Find where the given text appears and provide that cell's center as (x, y) coordinate. 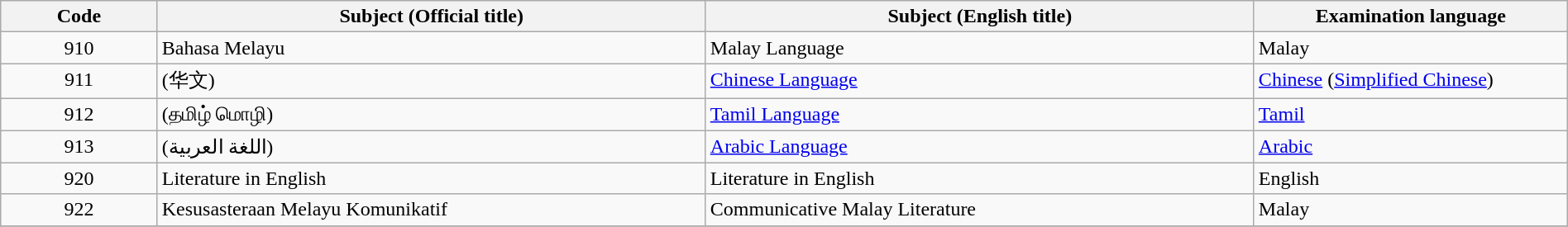
Tamil (1411, 114)
Examination language (1411, 17)
Subject (Official title) (432, 17)
Arabic Language (979, 147)
(اللغة العربية) (432, 147)
Communicative Malay Literature (979, 210)
922 (79, 210)
(தமிழ் மொழி) (432, 114)
(华文) (432, 81)
Kesusasteraan Melayu Komunikatif (432, 210)
Code (79, 17)
910 (79, 48)
English (1411, 178)
Subject (English title) (979, 17)
913 (79, 147)
920 (79, 178)
Chinese (Simplified Chinese) (1411, 81)
911 (79, 81)
Malay Language (979, 48)
Bahasa Melayu (432, 48)
912 (79, 114)
Arabic (1411, 147)
Chinese Language (979, 81)
Tamil Language (979, 114)
